Return (X, Y) of the center of cell containing provided text 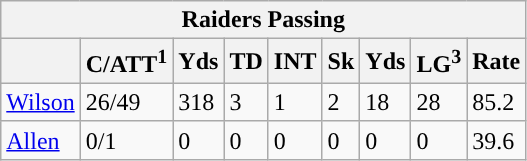
1 (295, 102)
318 (198, 102)
C/ATT1 (126, 62)
Wilson (40, 102)
0/1 (126, 140)
INT (295, 62)
26/49 (126, 102)
Rate (496, 62)
2 (341, 102)
LG3 (439, 62)
39.6 (496, 140)
85.2 (496, 102)
Raiders Passing (264, 20)
Allen (40, 140)
TD (246, 62)
Sk (341, 62)
18 (386, 102)
28 (439, 102)
3 (246, 102)
